Return the (X, Y) coordinate for the center point of the cell that contains the specified text.  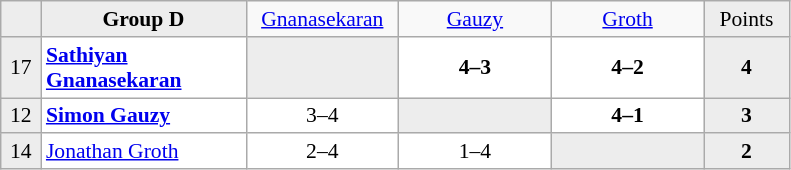
Simon Gauzy (144, 116)
Gauzy (476, 19)
Points (746, 19)
Group D (144, 19)
4–1 (628, 116)
4 (746, 68)
4–2 (628, 68)
Sathiyan Gnanasekaran (144, 68)
2 (746, 152)
Groth (628, 19)
14 (21, 152)
17 (21, 68)
4–3 (476, 68)
12 (21, 116)
3–4 (322, 116)
2–4 (322, 152)
Gnanasekaran (322, 19)
3 (746, 116)
1–4 (476, 152)
Jonathan Groth (144, 152)
